Extract the (X, Y) coordinate from the center of the cell holding the provided text.  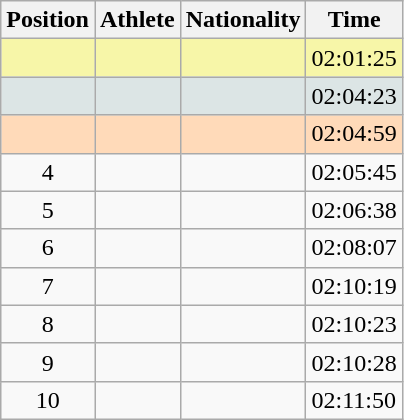
Time (354, 20)
Athlete (137, 20)
Position (48, 20)
6 (48, 248)
8 (48, 324)
7 (48, 286)
02:04:23 (354, 96)
9 (48, 362)
02:06:38 (354, 210)
02:10:28 (354, 362)
02:11:50 (354, 400)
02:05:45 (354, 172)
02:01:25 (354, 58)
02:04:59 (354, 134)
02:08:07 (354, 248)
4 (48, 172)
Nationality (243, 20)
5 (48, 210)
10 (48, 400)
02:10:23 (354, 324)
02:10:19 (354, 286)
